From the cell containing the given text, extract its center point as (X, Y) coordinate. 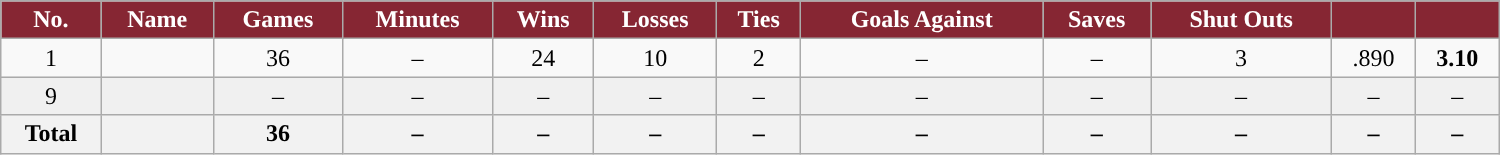
Name (157, 20)
24 (544, 58)
No. (51, 20)
2 (759, 58)
.890 (1373, 58)
Saves (1097, 20)
Minutes (417, 20)
3 (1242, 58)
Shut Outs (1242, 20)
10 (656, 58)
Losses (656, 20)
1 (51, 58)
Games (278, 20)
9 (51, 96)
Ties (759, 20)
Goals Against (922, 20)
3.10 (1457, 58)
Total (51, 134)
Wins (544, 20)
